Determine the [x, y] coordinate at the center of the cell enclosing the given text.  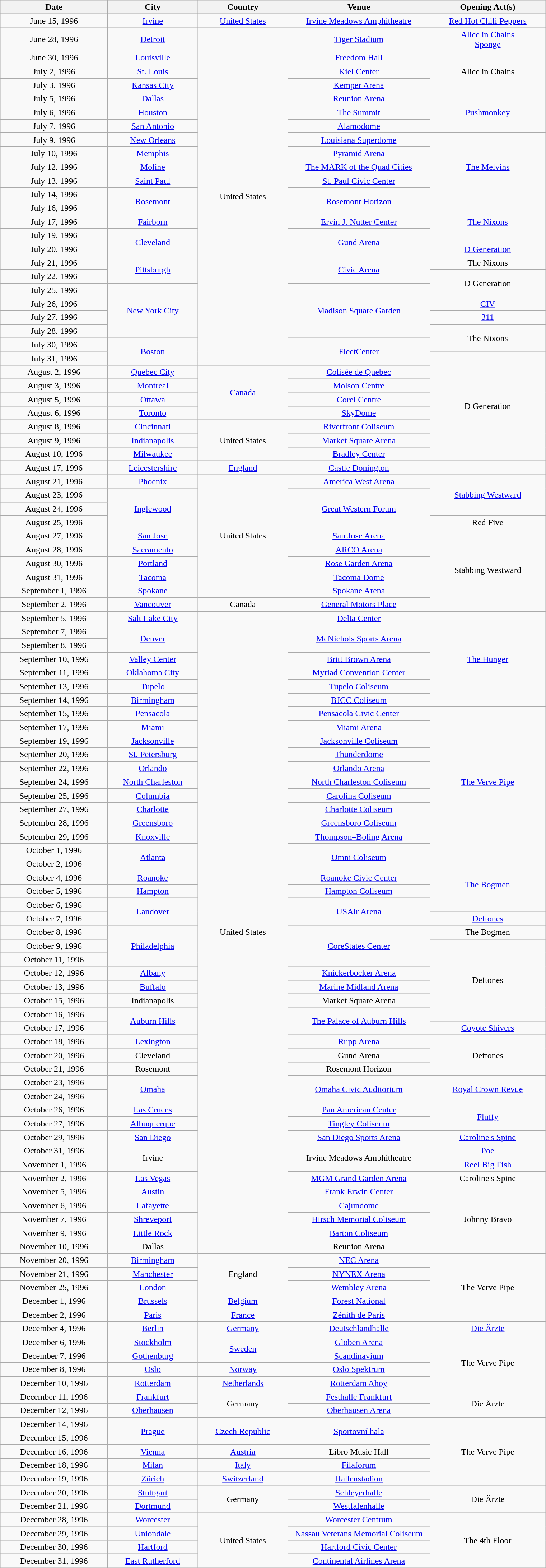
July 17, 1996 [54, 222]
Denver [153, 639]
November 5, 1996 [54, 1192]
Johnny Bravo [487, 1219]
Pushmonkey [487, 112]
Scandinavium [359, 1356]
St. Louis [153, 71]
September 25, 1996 [54, 795]
August 5, 1996 [54, 400]
North Charleston Coliseum [359, 782]
Nassau Veterans Memorial Coliseum [359, 1534]
Shreveport [153, 1219]
Kemper Arena [359, 85]
July 28, 1996 [54, 331]
Toronto [153, 413]
Rose Garden Arena [359, 563]
October 11, 1996 [54, 960]
Prague [153, 1431]
July 31, 1996 [54, 358]
Buffalo [153, 987]
August 6, 1996 [54, 413]
September 13, 1996 [54, 686]
August 9, 1996 [54, 440]
September 11, 1996 [54, 673]
Netherlands [243, 1383]
The MARK of the Quad Cities [359, 167]
August 3, 1996 [54, 386]
Kiel Center [359, 71]
October 2, 1996 [54, 864]
Rotterdam [153, 1383]
Omni Coliseum [359, 857]
Pensacola [153, 714]
Tingley Coliseum [359, 1124]
Carolina Coliseum [359, 795]
July 3, 1996 [54, 85]
San Diego Sports Arena [359, 1137]
December 21, 1996 [54, 1506]
Colisée de Quebec [359, 372]
Freedom Hall [359, 58]
October 12, 1996 [54, 973]
October 31, 1996 [54, 1151]
FleetCenter [359, 351]
New Orleans [153, 140]
Red Five [487, 522]
Tacoma Dome [359, 577]
December 15, 1996 [54, 1438]
Uniondale [153, 1534]
Libro Music Hall [359, 1451]
Rotterdam Ahoy [359, 1383]
July 20, 1996 [54, 249]
October 5, 1996 [54, 891]
September 15, 1996 [54, 714]
Tupelo [153, 686]
Hartford [153, 1547]
December 31, 1996 [54, 1561]
Albuquerque [153, 1124]
Knoxville [153, 837]
Zénith de Paris [359, 1315]
Brussels [153, 1301]
Festhalle Frankfurt [359, 1397]
December 7, 1996 [54, 1356]
October 15, 1996 [54, 1000]
November 25, 1996 [54, 1288]
November 9, 1996 [54, 1233]
Quebec City [153, 372]
June 30, 1996 [54, 58]
Thunderdome [359, 755]
September 27, 1996 [54, 809]
September 24, 1996 [54, 782]
Miami Arena [359, 727]
Oslo Spektrum [359, 1369]
Fluffy [487, 1117]
December 14, 1996 [54, 1424]
June 15, 1996 [54, 21]
San Antonio [153, 126]
Louisville [153, 58]
August 2, 1996 [54, 372]
Albany [153, 973]
MGM Grand Garden Arena [359, 1178]
Valley Center [153, 659]
Tupelo Coliseum [359, 686]
Landover [153, 912]
October 7, 1996 [54, 919]
October 26, 1996 [54, 1110]
Reel Big Fish [487, 1165]
September 20, 1996 [54, 755]
Spokane Arena [359, 591]
August 27, 1996 [54, 536]
September 17, 1996 [54, 727]
Jacksonville Coliseum [359, 741]
August 31, 1996 [54, 577]
Poe [487, 1151]
August 21, 1996 [54, 481]
Detroit [153, 39]
Hallenstadion [359, 1479]
Oslo [153, 1369]
September 22, 1996 [54, 768]
San Diego [153, 1137]
Venue [359, 7]
Portland [153, 563]
Oberhausen [153, 1410]
East Rutherford [153, 1561]
Worcester [153, 1520]
Dortmund [153, 1506]
Phoenix [153, 481]
December 16, 1996 [54, 1451]
Alamodome [359, 126]
July 5, 1996 [54, 99]
September 19, 1996 [54, 741]
Filaforum [359, 1465]
Las Cruces [153, 1110]
CIV [487, 304]
Hampton Coliseum [359, 891]
Deutschlandhalle [359, 1329]
Cincinnati [153, 427]
Vancouver [153, 604]
Columbia [153, 795]
Alice in ChainsSponge [487, 39]
The 4th Floor [487, 1540]
July 6, 1996 [54, 112]
September 8, 1996 [54, 645]
New York City [153, 311]
Cajundome [359, 1205]
Wembley Arena [359, 1288]
Salt Lake City [153, 618]
Miami [153, 727]
Paris [153, 1315]
November 21, 1996 [54, 1274]
December 2, 1996 [54, 1315]
December 4, 1996 [54, 1329]
November 6, 1996 [54, 1205]
July 26, 1996 [54, 304]
Pan American Center [359, 1110]
Roanoke Civic Center [359, 878]
October 13, 1996 [54, 987]
August 30, 1996 [54, 563]
Alice in Chains [487, 71]
December 11, 1996 [54, 1397]
France [243, 1315]
October 18, 1996 [54, 1041]
Greensboro Coliseum [359, 823]
Hirsch Memorial Coliseum [359, 1219]
San Jose Arena [359, 536]
July 10, 1996 [54, 153]
December 19, 1996 [54, 1479]
December 8, 1996 [54, 1369]
Leicestershire [153, 468]
Charlotte [153, 809]
Jacksonville [153, 741]
Madison Square Garden [359, 311]
Rupp Arena [359, 1041]
November 1, 1996 [54, 1165]
Oklahoma City [153, 673]
December 30, 1996 [54, 1547]
Greensboro [153, 823]
Omaha [153, 1089]
Orlando Arena [359, 768]
General Motors Place [359, 604]
America West Arena [359, 481]
December 12, 1996 [54, 1410]
September 5, 1996 [54, 618]
North Charleston [153, 782]
Roanoke [153, 878]
October 4, 1996 [54, 878]
December 18, 1996 [54, 1465]
Charlotte Coliseum [359, 809]
Houston [153, 112]
Inglewood [153, 509]
July 27, 1996 [54, 317]
Lexington [153, 1041]
Austria [243, 1451]
September 7, 1996 [54, 632]
Stockholm [153, 1342]
Delta Center [359, 618]
June 28, 1996 [54, 39]
Manchester [153, 1274]
October 20, 1996 [54, 1055]
August 24, 1996 [54, 509]
Hartford Civic Center [359, 1547]
Great Western Forum [359, 509]
Bradley Center [359, 454]
Czech Republic [243, 1431]
August 8, 1996 [54, 427]
Britt Brown Arena [359, 659]
Ervin J. Nutter Center [359, 222]
August 17, 1996 [54, 468]
December 20, 1996 [54, 1492]
Globen Arena [359, 1342]
Montreal [153, 386]
September 28, 1996 [54, 823]
Sacramento [153, 550]
October 27, 1996 [54, 1124]
Norway [243, 1369]
November 20, 1996 [54, 1260]
Stuttgart [153, 1492]
Switzerland [243, 1479]
October 9, 1996 [54, 946]
July 30, 1996 [54, 345]
December 28, 1996 [54, 1520]
Memphis [153, 153]
Tiger Stadium [359, 39]
Castle Donington [359, 468]
Civic Arena [359, 270]
Sweden [243, 1349]
Sportovní hala [359, 1431]
Omaha Civic Auditorium [359, 1089]
NEC Arena [359, 1260]
Opening Act(s) [487, 7]
311 [487, 317]
Orlando [153, 768]
Knickerbocker Arena [359, 973]
September 14, 1996 [54, 700]
Las Vegas [153, 1178]
July 16, 1996 [54, 208]
September 10, 1996 [54, 659]
Barton Coliseum [359, 1233]
October 8, 1996 [54, 932]
August 28, 1996 [54, 550]
Red Hot Chili Peppers [487, 21]
Philadelphia [153, 946]
October 17, 1996 [54, 1028]
The Summit [359, 112]
Tacoma [153, 577]
July 19, 1996 [54, 235]
The Palace of Auburn Hills [359, 1021]
ARCO Arena [359, 550]
BJCC Coliseum [359, 700]
Westfalenhalle [359, 1506]
San Jose [153, 536]
July 12, 1996 [54, 167]
October 23, 1996 [54, 1083]
October 1, 1996 [54, 850]
Schleyerhalle [359, 1492]
City [153, 7]
July 9, 1996 [54, 140]
November 10, 1996 [54, 1246]
August 23, 1996 [54, 495]
Belgium [243, 1301]
July 7, 1996 [54, 126]
McNichols Sports Arena [359, 639]
August 25, 1996 [54, 522]
CoreStates Center [359, 946]
July 14, 1996 [54, 195]
Myriad Convention Center [359, 673]
July 25, 1996 [54, 290]
November 7, 1996 [54, 1219]
Worcester Centrum [359, 1520]
Austin [153, 1192]
Ottawa [153, 400]
Frankfurt [153, 1397]
October 24, 1996 [54, 1096]
September 1, 1996 [54, 591]
Royal Crown Revue [487, 1089]
Lafayette [153, 1205]
July 2, 1996 [54, 71]
November 2, 1996 [54, 1178]
Frank Erwin Center [359, 1192]
July 13, 1996 [54, 181]
SkyDome [359, 413]
Vienna [153, 1451]
St. Petersburg [153, 755]
Zürich [153, 1479]
Berlin [153, 1329]
Oberhausen Arena [359, 1410]
Corel Centre [359, 400]
Thompson–Boling Arena [359, 837]
Marine Midland Arena [359, 987]
St. Paul Civic Center [359, 181]
September 2, 1996 [54, 604]
Pittsburgh [153, 270]
Country [243, 7]
December 29, 1996 [54, 1534]
Boston [153, 351]
Date [54, 7]
December 10, 1996 [54, 1383]
December 1, 1996 [54, 1301]
Molson Centre [359, 386]
Louisiana Superdome [359, 140]
Fairborn [153, 222]
The Hunger [487, 659]
Coyote Shivers [487, 1028]
October 21, 1996 [54, 1069]
Pensacola Civic Center [359, 714]
Milan [153, 1465]
October 29, 1996 [54, 1137]
December 6, 1996 [54, 1342]
NYNEX Arena [359, 1274]
Milwaukee [153, 454]
September 29, 1996 [54, 837]
Spokane [153, 591]
Little Rock [153, 1233]
July 22, 1996 [54, 276]
Kansas City [153, 85]
Gothenburg [153, 1356]
Moline [153, 167]
Riverfront Coliseum [359, 427]
Continental Airlines Arena [359, 1561]
October 6, 1996 [54, 905]
Auburn Hills [153, 1021]
October 16, 1996 [54, 1014]
Forest National [359, 1301]
Italy [243, 1465]
August 10, 1996 [54, 454]
The Melvins [487, 167]
Pyramid Arena [359, 153]
Atlanta [153, 857]
Hampton [153, 891]
London [153, 1288]
July 21, 1996 [54, 263]
Saint Paul [153, 181]
USAir Arena [359, 912]
